Capture the cell that displays the provided text and extract its [x, y] central coordinate. 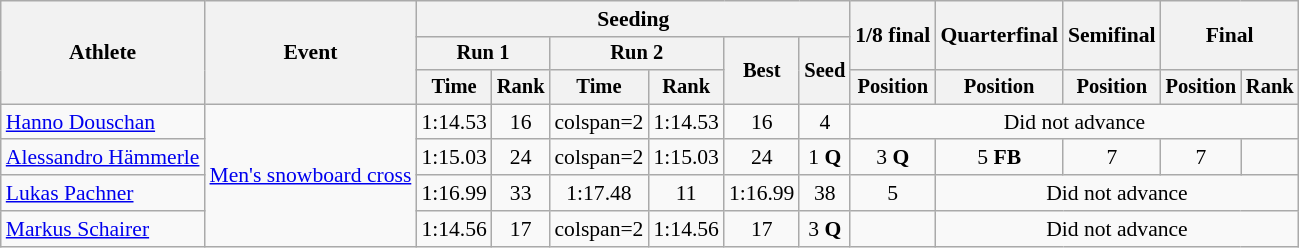
Final [1230, 36]
Hanno Douschan [103, 122]
Run 1 [482, 54]
Semifinal [1112, 36]
Lukas Pachner [103, 193]
11 [686, 193]
1 Q [824, 158]
1/8 final [892, 36]
1:17.48 [598, 193]
Men's snowboard cross [310, 175]
4 [824, 122]
5 [892, 193]
Event [310, 52]
Quarterfinal [999, 36]
Seeding [633, 19]
Athlete [103, 52]
38 [824, 193]
Best [762, 70]
5 FB [999, 158]
Alessandro Hämmerle [103, 158]
33 [521, 193]
Seed [824, 70]
Run 2 [636, 54]
Markus Schairer [103, 229]
